Find where the given text appears and provide that cell's center as (X, Y) coordinate. 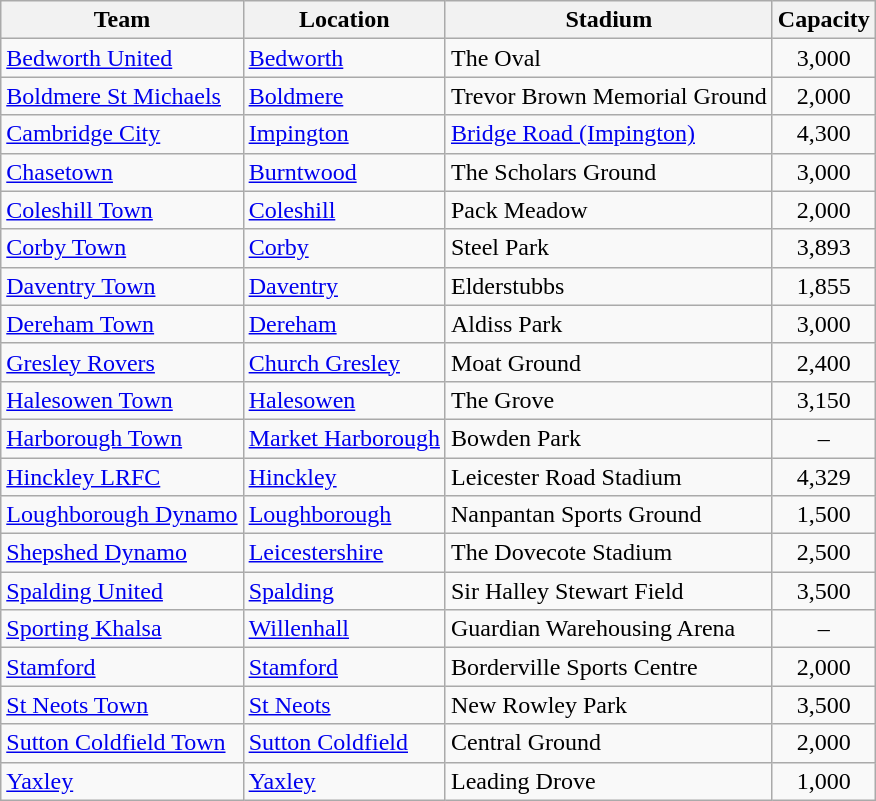
Sporting Khalsa (122, 629)
The Grove (608, 400)
Sutton Coldfield (344, 743)
Hinckley LRFC (122, 477)
Pack Meadow (608, 210)
Loughborough (344, 515)
Burntwood (344, 172)
Elderstubbs (608, 286)
Dereham Town (122, 324)
Halesowen Town (122, 400)
Corby (344, 248)
Trevor Brown Memorial Ground (608, 96)
Willenhall (344, 629)
Bridge Road (Impington) (608, 134)
Harborough Town (122, 438)
Guardian Warehousing Arena (608, 629)
The Scholars Ground (608, 172)
St Neots (344, 705)
Bedworth United (122, 58)
Coleshill (344, 210)
Daventry Town (122, 286)
Capacity (824, 20)
Spalding United (122, 591)
4,300 (824, 134)
Market Harborough (344, 438)
Loughborough Dynamo (122, 515)
Moat Ground (608, 362)
Hinckley (344, 477)
Church Gresley (344, 362)
2,400 (824, 362)
St Neots Town (122, 705)
Bedworth (344, 58)
Team (122, 20)
Sir Halley Stewart Field (608, 591)
Leicester Road Stadium (608, 477)
Aldiss Park (608, 324)
Stadium (608, 20)
Leading Drove (608, 781)
Daventry (344, 286)
The Oval (608, 58)
Impington (344, 134)
4,329 (824, 477)
Bowden Park (608, 438)
1,000 (824, 781)
Nanpantan Sports Ground (608, 515)
Sutton Coldfield Town (122, 743)
Spalding (344, 591)
1,855 (824, 286)
Steel Park (608, 248)
Dereham (344, 324)
Location (344, 20)
Halesowen (344, 400)
Corby Town (122, 248)
1,500 (824, 515)
Leicestershire (344, 553)
Borderville Sports Centre (608, 667)
3,150 (824, 400)
New Rowley Park (608, 705)
Central Ground (608, 743)
Boldmere (344, 96)
The Dovecote Stadium (608, 553)
Boldmere St Michaels (122, 96)
Coleshill Town (122, 210)
Chasetown (122, 172)
Gresley Rovers (122, 362)
Cambridge City (122, 134)
3,893 (824, 248)
2,500 (824, 553)
Shepshed Dynamo (122, 553)
